Extract the [x, y] coordinate from the center of the cell holding the provided text.  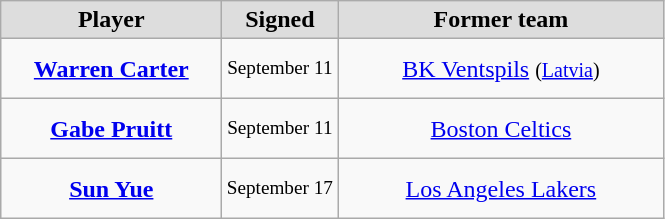
Former team [501, 20]
BK Ventspils (Latvia) [501, 69]
September 17 [280, 189]
Boston Celtics [501, 129]
Player [112, 20]
Warren Carter [112, 69]
Signed [280, 20]
Gabe Pruitt [112, 129]
Los Angeles Lakers [501, 189]
Sun Yue [112, 189]
